Pinpoint the cell where the given text exists, returning its [x, y] midpoint coordinate. 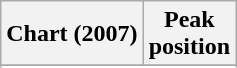
Peakposition [189, 34]
Chart (2007) [72, 34]
